Search for the cell housing the specified text and yield its [x, y] center coordinate. 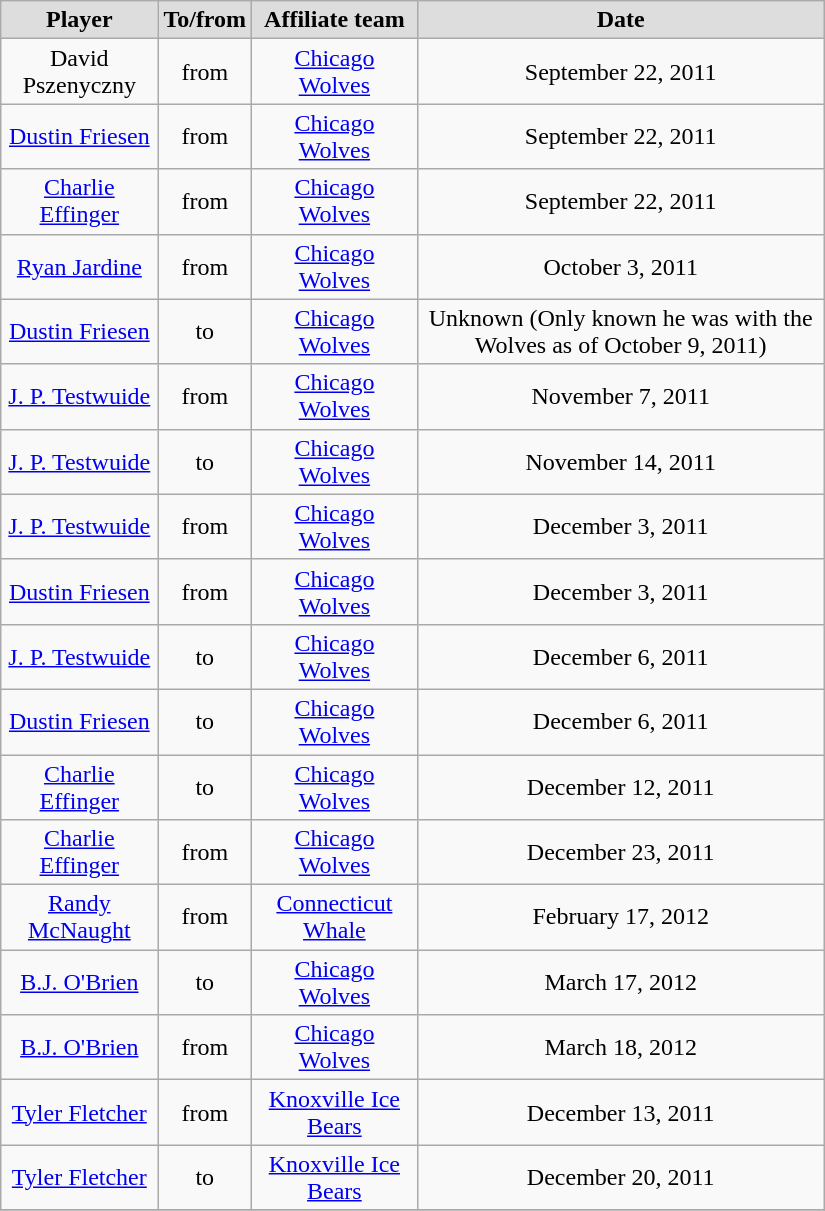
David Pszenyczny [80, 72]
November 14, 2011 [620, 462]
October 3, 2011 [620, 266]
March 18, 2012 [620, 1048]
Date [620, 20]
Randy McNaught [80, 918]
Ryan Jardine [80, 266]
December 13, 2011 [620, 1112]
March 17, 2012 [620, 982]
December 23, 2011 [620, 852]
Affiliate team [335, 20]
December 12, 2011 [620, 786]
February 17, 2012 [620, 918]
December 20, 2011 [620, 1178]
Unknown (Only known he was with the Wolves as of October 9, 2011) [620, 332]
Connecticut Whale [335, 918]
November 7, 2011 [620, 396]
Player [80, 20]
To/from [205, 20]
